Capture the cell that displays the provided text and extract its [x, y] central coordinate. 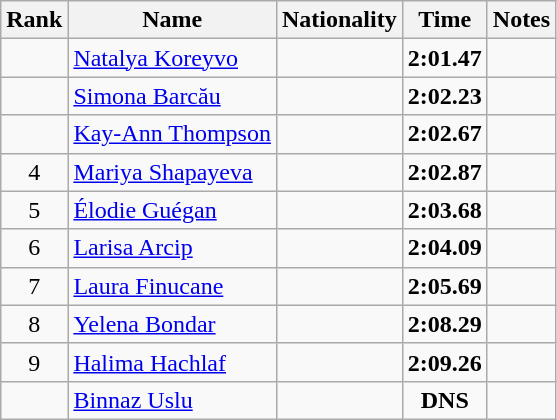
Binnaz Uslu [172, 400]
2:01.47 [444, 58]
9 [34, 362]
Rank [34, 20]
2:02.67 [444, 134]
Nationality [339, 20]
Laura Finucane [172, 286]
6 [34, 248]
2:02.87 [444, 172]
Halima Hachlaf [172, 362]
DNS [444, 400]
2:04.09 [444, 248]
2:08.29 [444, 324]
Kay-Ann Thompson [172, 134]
Natalya Koreyvo [172, 58]
Mariya Shapayeva [172, 172]
2:05.69 [444, 286]
Élodie Guégan [172, 210]
Notes [521, 20]
5 [34, 210]
2:09.26 [444, 362]
Larisa Arcip [172, 248]
Simona Barcău [172, 96]
7 [34, 286]
2:02.23 [444, 96]
Time [444, 20]
8 [34, 324]
4 [34, 172]
2:03.68 [444, 210]
Yelena Bondar [172, 324]
Name [172, 20]
